For the text-containing cell, return its midpoint in [x, y] coordinate format. 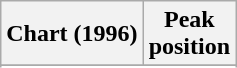
Peakposition [189, 34]
Chart (1996) [72, 34]
